Return the [X, Y] coordinate for the center point of the cell that contains the specified text.  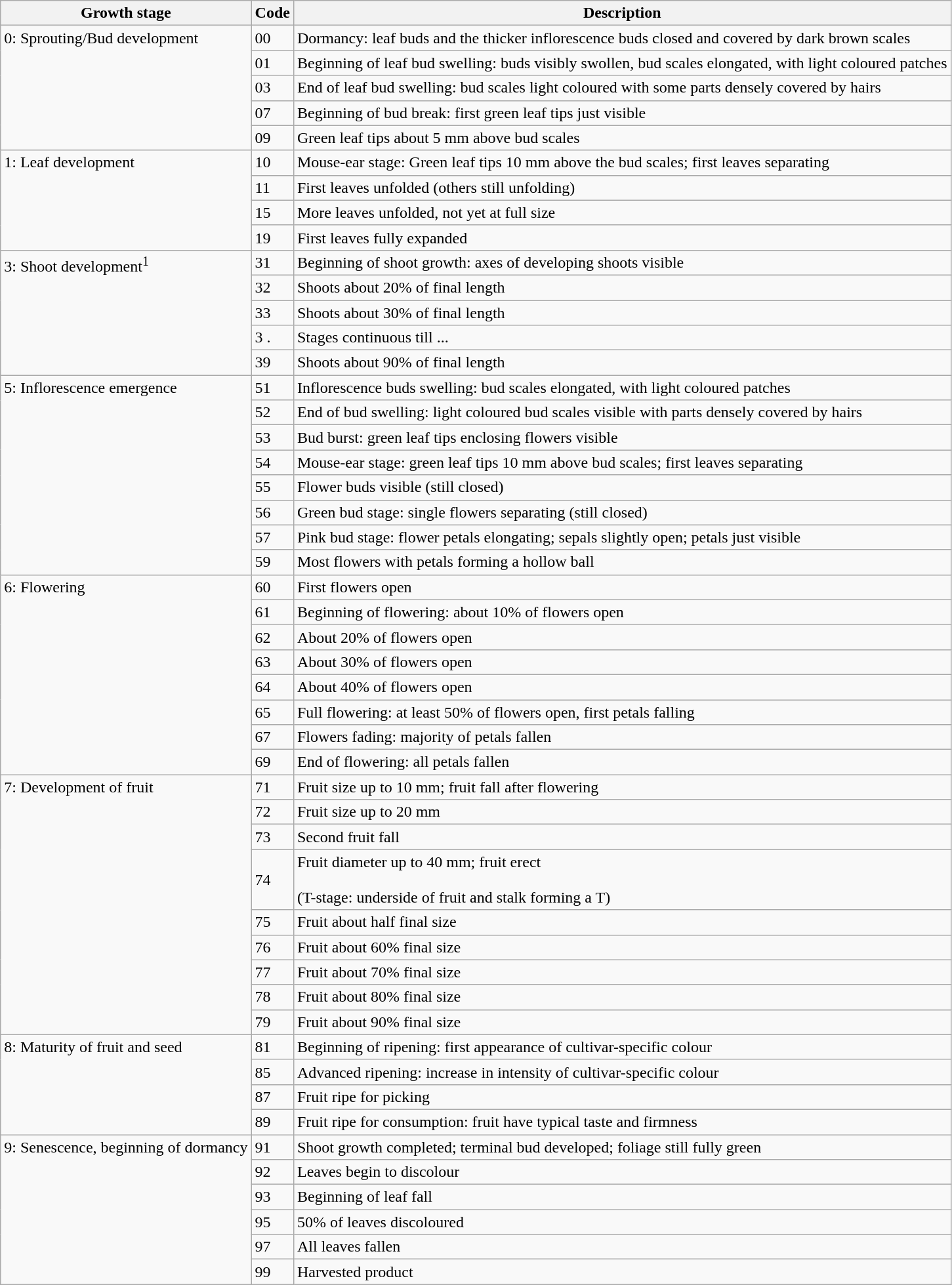
31 [272, 262]
54 [272, 462]
6: Flowering [126, 674]
Green leaf tips about 5 mm above bud scales [622, 138]
78 [272, 997]
5: Inflorescence emergence [126, 475]
1: Leaf development [126, 200]
Shoots about 20% of final length [622, 287]
First leaves unfolded (others still unfolding) [622, 188]
99 [272, 1272]
Most flowers with petals forming a hollow ball [622, 562]
More leaves unfolded, not yet at full size [622, 213]
Advanced ripening: increase in intensity of cultivar-specific colour [622, 1072]
57 [272, 537]
77 [272, 972]
64 [272, 687]
56 [272, 512]
End of flowering: all petals fallen [622, 762]
61 [272, 612]
3 . [272, 338]
Leaves begin to discolour [622, 1172]
Inflorescence buds swelling: bud scales elongated, with light coloured patches [622, 388]
52 [272, 413]
09 [272, 138]
End of bud swelling: light coloured bud scales visible with parts densely covered by hairs [622, 413]
11 [272, 188]
07 [272, 113]
87 [272, 1097]
3: Shoot development1 [126, 312]
Fruit about 80% final size [622, 997]
Code [272, 13]
Growth stage [126, 13]
50% of leaves discoloured [622, 1222]
53 [272, 438]
Mouse-ear stage: green leaf tips 10 mm above bud scales; first leaves separating [622, 462]
All leaves fallen [622, 1247]
Shoots about 90% of final length [622, 363]
Dormancy: leaf buds and the thicker inflorescence buds closed and covered by dark brown scales [622, 38]
Harvested product [622, 1272]
71 [272, 787]
Beginning of flowering: about 10% of flowers open [622, 612]
74 [272, 880]
0: Sprouting/Bud development [126, 88]
60 [272, 587]
Shoots about 30% of final length [622, 313]
00 [272, 38]
Fruit about 90% final size [622, 1022]
About 40% of flowers open [622, 687]
93 [272, 1197]
55 [272, 487]
About 20% of flowers open [622, 637]
32 [272, 287]
Fruit about 60% final size [622, 947]
Beginning of leaf bud swelling: buds visibly swollen, bud scales elongated, with light coloured patches [622, 63]
79 [272, 1022]
92 [272, 1172]
97 [272, 1247]
Mouse-ear stage: Green leaf tips 10 mm above the bud scales; first leaves separating [622, 163]
33 [272, 313]
Fruit size up to 10 mm; fruit fall after flowering [622, 787]
69 [272, 762]
Description [622, 13]
Full flowering: at least 50% of flowers open, first petals falling [622, 712]
Flower buds visible (still closed) [622, 487]
About 30% of flowers open [622, 662]
03 [272, 88]
19 [272, 237]
67 [272, 737]
Stages continuous till ... [622, 338]
85 [272, 1072]
Shoot growth completed; terminal bud developed; foliage still fully green [622, 1147]
91 [272, 1147]
Bud burst: green leaf tips enclosing flowers visible [622, 438]
10 [272, 163]
72 [272, 812]
Fruit size up to 20 mm [622, 812]
Fruit about half final size [622, 922]
Beginning of shoot growth: axes of developing shoots visible [622, 262]
Flowers fading: majority of petals fallen [622, 737]
75 [272, 922]
39 [272, 363]
End of leaf bud swelling: bud scales light coloured with some parts densely covered by hairs [622, 88]
63 [272, 662]
8: Maturity of fruit and seed [126, 1084]
65 [272, 712]
76 [272, 947]
95 [272, 1222]
First leaves fully expanded [622, 237]
73 [272, 837]
7: Development of fruit [126, 905]
Pink bud stage: flower petals elongating; sepals slightly open; petals just visible [622, 537]
62 [272, 637]
59 [272, 562]
Beginning of bud break: first green leaf tips just visible [622, 113]
89 [272, 1122]
01 [272, 63]
81 [272, 1047]
Beginning of ripening: first appearance of cultivar-specific colour [622, 1047]
51 [272, 388]
15 [272, 213]
9: Senescence, beginning of dormancy [126, 1210]
Fruit ripe for picking [622, 1097]
First flowers open [622, 587]
Green bud stage: single flowers separating (still closed) [622, 512]
Beginning of leaf fall [622, 1197]
Fruit ripe for consumption: fruit have typical taste and firmness [622, 1122]
Fruit diameter up to 40 mm; fruit erect(T-stage: underside of fruit and stalk forming a T) [622, 880]
Second fruit fall [622, 837]
Fruit about 70% final size [622, 972]
